Find where the given text appears and provide that cell's center as [x, y] coordinate. 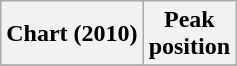
Chart (2010) [72, 34]
Peakposition [189, 34]
